Find where the given text appears and provide that cell's center as (x, y) coordinate. 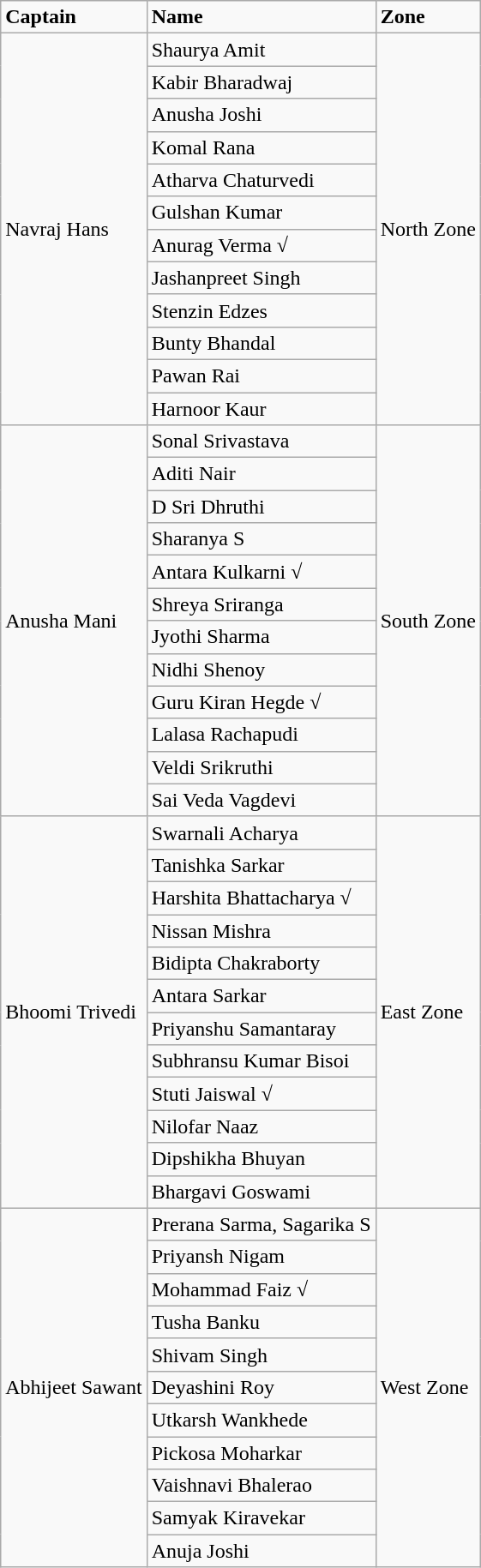
Nissan Mishra (261, 930)
Sharanya S (261, 539)
Jyothi Sharma (261, 637)
Deyashini Roy (261, 1387)
Komal Rana (261, 147)
Sai Veda Vagdevi (261, 800)
Swarnali Acharya (261, 832)
Tanishka Sarkar (261, 865)
Stuti Jaiswal √ (261, 1094)
Shivam Singh (261, 1355)
Nilofar Naaz (261, 1126)
Kabir Bharadwaj (261, 82)
Aditi Nair (261, 474)
Jashanpreet Singh (261, 278)
Tusha Banku (261, 1322)
North Zone (428, 230)
Utkarsh Wankhede (261, 1420)
Lalasa Rachapudi (261, 735)
Priyanshu Samantaray (261, 1029)
Zone (428, 17)
Mohammad Faiz √ (261, 1289)
Gulshan Kumar (261, 213)
Stenzin Edzes (261, 310)
Atharva Chaturvedi (261, 180)
Anusha Mani (74, 621)
Bunty Bhandal (261, 343)
Dipshikha Bhuyan (261, 1159)
Sonal Srivastava (261, 442)
Samyak Kiravekar (261, 1518)
Shreya Sriranga (261, 604)
Anuja Joshi (261, 1551)
Guru Kiran Hegde √ (261, 702)
Harshita Bhattacharya √ (261, 898)
Shaurya Amit (261, 50)
Antara Kulkarni √ (261, 572)
Vaishnavi Bhalerao (261, 1486)
Bhoomi Trivedi (74, 1012)
Subhransu Kumar Bisoi (261, 1061)
Captain (74, 17)
D Sri Dhruthi (261, 507)
Nidhi Shenoy (261, 670)
Anurag Verma √ (261, 245)
Bidipta Chakraborty (261, 964)
Abhijeet Sawant (74, 1387)
South Zone (428, 621)
East Zone (428, 1012)
Bhargavi Goswami (261, 1192)
Antara Sarkar (261, 996)
Prerana Sarma, Sagarika S (261, 1224)
Harnoor Kaur (261, 409)
Pawan Rai (261, 375)
Navraj Hans (74, 230)
Priyansh Nigam (261, 1257)
Veldi Srikruthi (261, 767)
Pickosa Moharkar (261, 1453)
Anusha Joshi (261, 115)
West Zone (428, 1387)
Name (261, 17)
